Pinpoint the cell where the given text exists, returning its [x, y] midpoint coordinate. 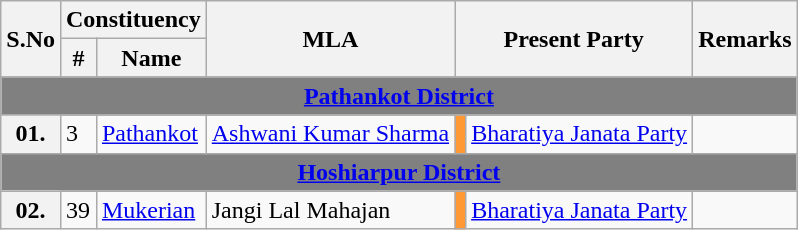
Constituency [133, 20]
Pathankot [151, 134]
Remarks [745, 39]
01. [31, 134]
Present Party [574, 39]
S.No [31, 39]
Ashwani Kumar Sharma [330, 134]
Hoshiarpur District [399, 172]
3 [78, 134]
39 [78, 210]
Name [151, 58]
Jangi Lal Mahajan [330, 210]
02. [31, 210]
Mukerian [151, 210]
Pathankot District [399, 96]
# [78, 58]
MLA [330, 39]
